Return (x, y) of the center of cell containing provided text 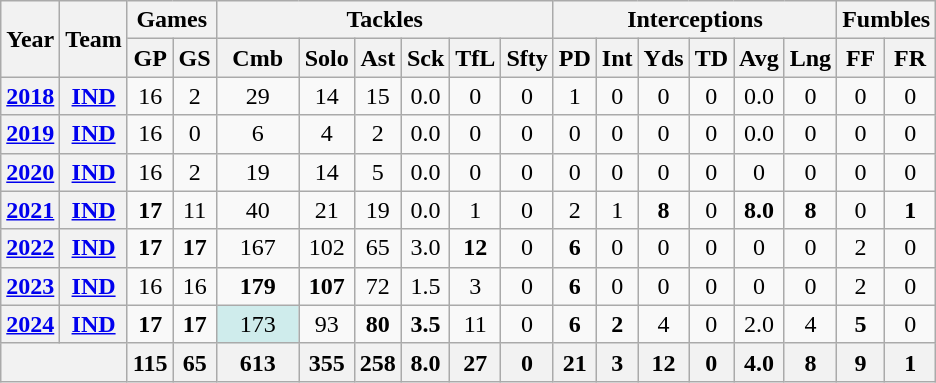
3.5 (425, 324)
72 (378, 286)
93 (326, 324)
Team (94, 39)
Sfty (527, 58)
2022 (30, 248)
2.0 (760, 324)
Interceptions (694, 20)
PD (574, 58)
Games (172, 20)
FF (861, 58)
4.0 (760, 362)
Sck (425, 58)
GS (194, 58)
GP (150, 58)
40 (258, 210)
167 (258, 248)
80 (378, 324)
1.5 (425, 286)
Fumbles (886, 20)
173 (258, 324)
115 (150, 362)
3.0 (425, 248)
355 (326, 362)
2018 (30, 96)
Lng (810, 58)
9 (861, 362)
FR (910, 58)
Solo (326, 58)
2020 (30, 172)
179 (258, 286)
TfL (476, 58)
27 (476, 362)
Ast (378, 58)
102 (326, 248)
2021 (30, 210)
2024 (30, 324)
258 (378, 362)
2019 (30, 134)
613 (258, 362)
Tackles (384, 20)
15 (378, 96)
Avg (760, 58)
Int (617, 58)
107 (326, 286)
TD (711, 58)
Cmb (258, 58)
2023 (30, 286)
Year (30, 39)
29 (258, 96)
Yds (664, 58)
